Return the [x, y] coordinate for the center point of the cell that contains the specified text.  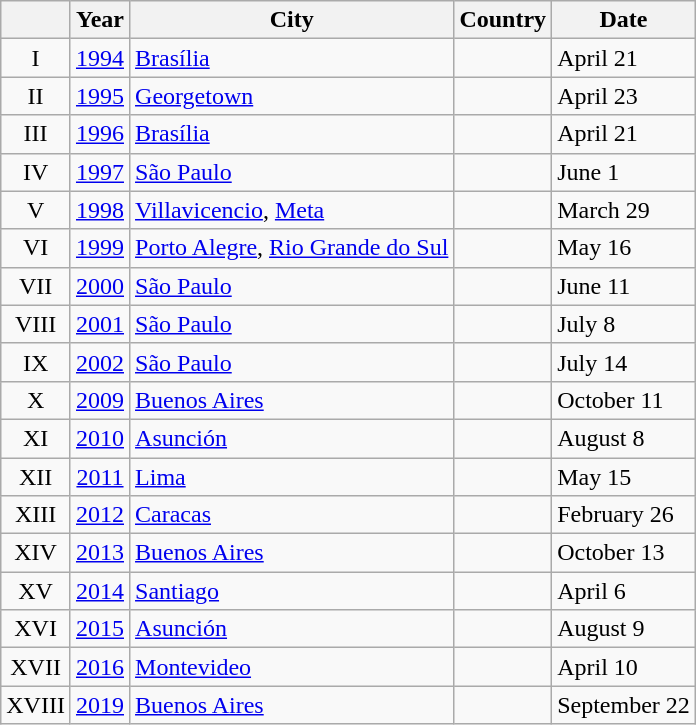
IX [36, 362]
1998 [100, 210]
August 8 [624, 438]
XV [36, 591]
2019 [100, 705]
Santiago [292, 591]
July 14 [624, 362]
Country [503, 20]
X [36, 400]
III [36, 134]
May 16 [624, 248]
2002 [100, 362]
Porto Alegre, Rio Grande do Sul [292, 248]
May 15 [624, 477]
1999 [100, 248]
August 9 [624, 629]
XVII [36, 667]
V [36, 210]
Villavicencio, Meta [292, 210]
September 22 [624, 705]
XI [36, 438]
October 11 [624, 400]
2015 [100, 629]
April 23 [624, 96]
VIII [36, 324]
VI [36, 248]
Caracas [292, 515]
February 26 [624, 515]
Lima [292, 477]
Year [100, 20]
II [36, 96]
March 29 [624, 210]
2014 [100, 591]
1994 [100, 58]
Date [624, 20]
July 8 [624, 324]
June 1 [624, 172]
June 11 [624, 286]
2013 [100, 553]
VII [36, 286]
XII [36, 477]
1997 [100, 172]
XVIII [36, 705]
April 10 [624, 667]
April 6 [624, 591]
I [36, 58]
City [292, 20]
2009 [100, 400]
2001 [100, 324]
2010 [100, 438]
2011 [100, 477]
October 13 [624, 553]
Georgetown [292, 96]
2000 [100, 286]
IV [36, 172]
Montevideo [292, 667]
XIII [36, 515]
XIV [36, 553]
2016 [100, 667]
2012 [100, 515]
1996 [100, 134]
XVI [36, 629]
1995 [100, 96]
